From the cell containing the given text, extract its center point as (X, Y) coordinate. 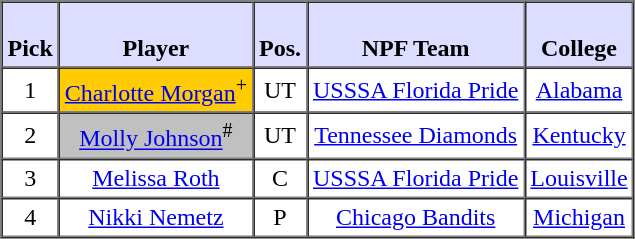
Nikki Nemetz (156, 216)
P (280, 216)
1 (30, 90)
Louisville (578, 178)
Melissa Roth (156, 178)
College (578, 35)
Pos. (280, 35)
Chicago Bandits (416, 216)
3 (30, 178)
Kentucky (578, 136)
Charlotte Morgan+ (156, 90)
Tennessee Diamonds (416, 136)
Pick (30, 35)
Molly Johnson# (156, 136)
Player (156, 35)
NPF Team (416, 35)
4 (30, 216)
Michigan (578, 216)
2 (30, 136)
Alabama (578, 90)
C (280, 178)
